Return (x, y) of the center of cell containing provided text 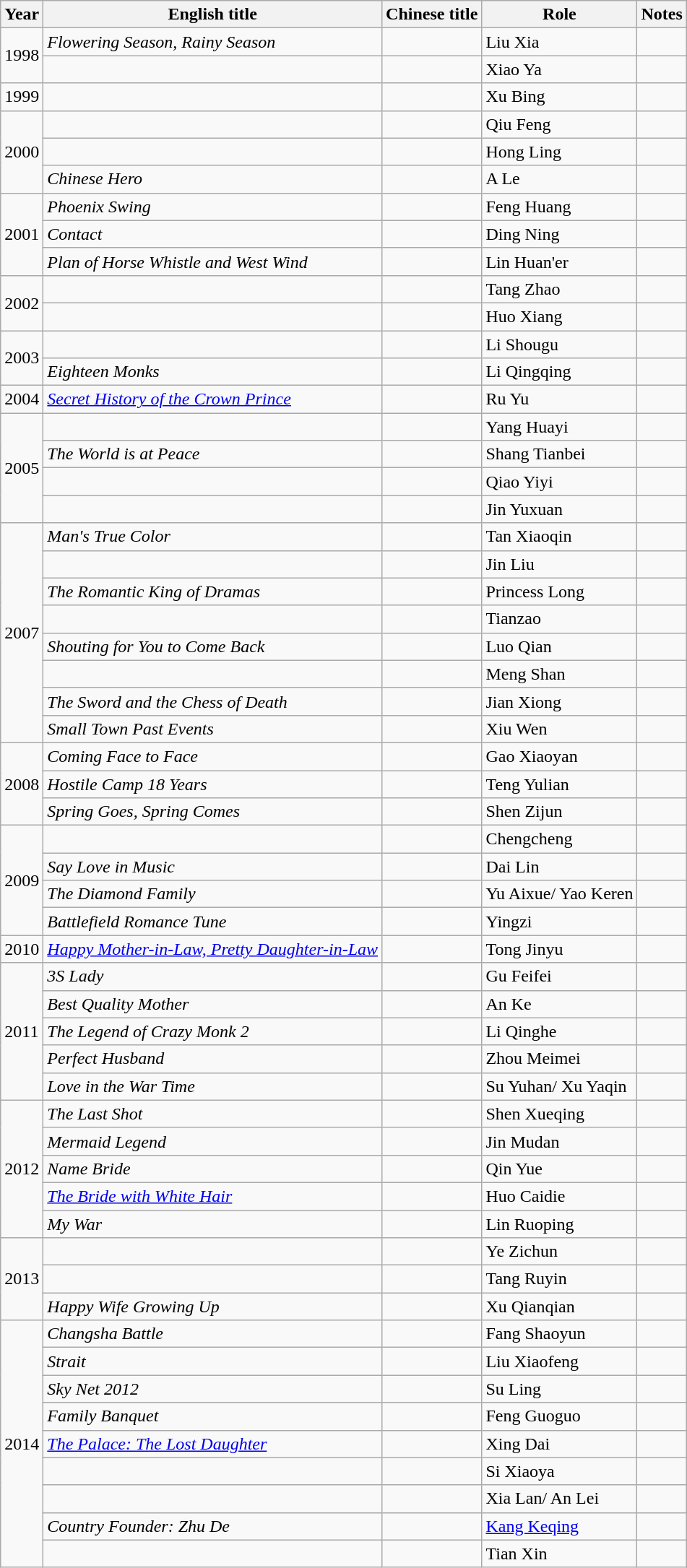
Phoenix Swing (212, 207)
Xu Bing (559, 97)
Xu Qianqian (559, 1307)
Hong Ling (559, 152)
Luo Qian (559, 646)
Plan of Horse Whistle and West Wind (212, 261)
2001 (22, 234)
2014 (22, 1444)
Li Qinghe (559, 1031)
A Le (559, 179)
2007 (22, 633)
Mermaid Legend (212, 1141)
Liu Xiaofeng (559, 1361)
Li Qingqing (559, 372)
Chinese title (432, 14)
Dai Lin (559, 867)
Best Quality Mother (212, 1004)
Tang Ruyin (559, 1279)
Happy Wife Growing Up (212, 1307)
Coming Face to Face (212, 756)
3S Lady (212, 976)
My War (212, 1224)
The Diamond Family (212, 894)
Tang Zhao (559, 289)
Man's True Color (212, 537)
Tian Xin (559, 1554)
2009 (22, 880)
Su Yuhan/ Xu Yaqin (559, 1086)
Huo Caidie (559, 1196)
Xiao Ya (559, 69)
Su Ling (559, 1389)
Country Founder: Zhu De (212, 1526)
Lin Ruoping (559, 1224)
Spring Goes, Spring Comes (212, 812)
Eighteen Monks (212, 372)
Yu Aixue/ Yao Keren (559, 894)
Flowering Season, Rainy Season (212, 42)
Tong Jinyu (559, 949)
Shen Zijun (559, 812)
Tianzao (559, 619)
Role (559, 14)
Meng Shan (559, 674)
An Ke (559, 1004)
2011 (22, 1031)
Jin Yuxuan (559, 509)
Jin Liu (559, 564)
The Palace: The Lost Daughter (212, 1444)
2012 (22, 1169)
Happy Mother-in-Law, Pretty Daughter-in-Law (212, 949)
Qiao Yiyi (559, 482)
Shouting for You to Come Back (212, 646)
Gu Feifei (559, 976)
Ye Zichun (559, 1252)
Xia Lan/ An Lei (559, 1499)
2013 (22, 1279)
Fang Shaoyun (559, 1334)
2010 (22, 949)
Xiu Wen (559, 729)
Jian Xiong (559, 701)
1999 (22, 97)
Year (22, 14)
Lin Huan'er (559, 261)
Ding Ning (559, 234)
2008 (22, 784)
Hostile Camp 18 Years (212, 784)
2004 (22, 399)
Zhou Meimei (559, 1059)
Teng Yulian (559, 784)
Qiu Feng (559, 124)
Qin Yue (559, 1169)
Battlefield Romance Tune (212, 922)
2003 (22, 358)
Contact (212, 234)
Li Shougu (559, 345)
Liu Xia (559, 42)
The Romantic King of Dramas (212, 592)
Si Xiaoya (559, 1471)
Chinese Hero (212, 179)
Princess Long (559, 592)
Notes (662, 14)
The Last Shot (212, 1114)
Huo Xiang (559, 316)
Shang Tianbei (559, 454)
Feng Huang (559, 207)
Sky Net 2012 (212, 1389)
Perfect Husband (212, 1059)
2005 (22, 468)
Changsha Battle (212, 1334)
Say Love in Music (212, 867)
Small Town Past Events (212, 729)
Family Banquet (212, 1416)
Yang Huayi (559, 427)
The Sword and the Chess of Death (212, 701)
Secret History of the Crown Prince (212, 399)
1998 (22, 56)
English title (212, 14)
Yingzi (559, 922)
Strait (212, 1361)
Gao Xiaoyan (559, 756)
Tan Xiaoqin (559, 537)
The World is at Peace (212, 454)
Shen Xueqing (559, 1114)
Kang Keqing (559, 1526)
The Bride with White Hair (212, 1196)
Love in the War Time (212, 1086)
Feng Guoguo (559, 1416)
Name Bride (212, 1169)
Chengcheng (559, 839)
The Legend of Crazy Monk 2 (212, 1031)
2002 (22, 303)
2000 (22, 152)
Xing Dai (559, 1444)
Ru Yu (559, 399)
Jin Mudan (559, 1141)
